Return (x, y) of the center of cell containing provided text 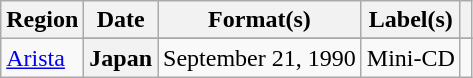
September 21, 1990 (260, 58)
Region (42, 20)
Arista (42, 58)
Format(s) (260, 20)
Label(s) (410, 20)
Mini-CD (410, 58)
Date (121, 20)
Japan (121, 58)
